For the text-containing cell, return its midpoint in (X, Y) coordinate format. 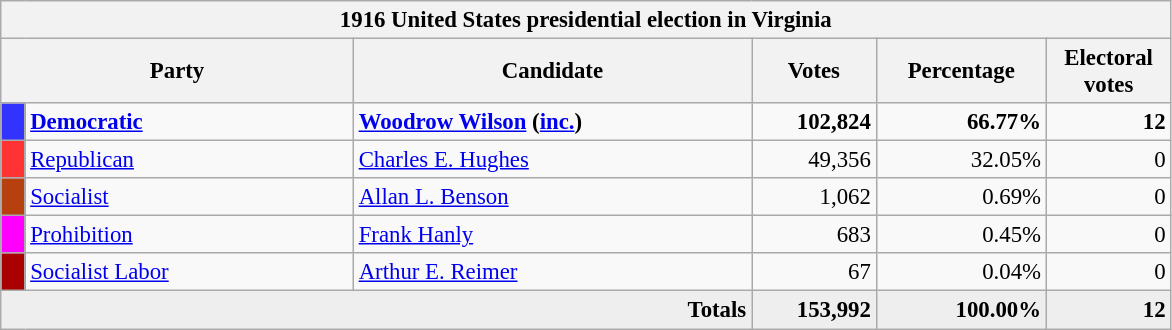
Woodrow Wilson (inc.) (552, 122)
1,062 (814, 197)
32.05% (961, 160)
67 (814, 273)
Prohibition (189, 235)
Democratic (189, 122)
100.00% (961, 310)
0.04% (961, 273)
Allan L. Benson (552, 197)
Republican (189, 160)
Charles E. Hughes (552, 160)
683 (814, 235)
1916 United States presidential election in Virginia (586, 20)
Totals (376, 310)
Arthur E. Reimer (552, 273)
Electoral votes (1108, 72)
Candidate (552, 72)
Socialist (189, 197)
66.77% (961, 122)
Percentage (961, 72)
0.69% (961, 197)
Votes (814, 72)
102,824 (814, 122)
49,356 (814, 160)
Socialist Labor (189, 273)
153,992 (814, 310)
0.45% (961, 235)
Frank Hanly (552, 235)
Party (178, 72)
